Extract the [x, y] coordinate from the center of the cell holding the provided text.  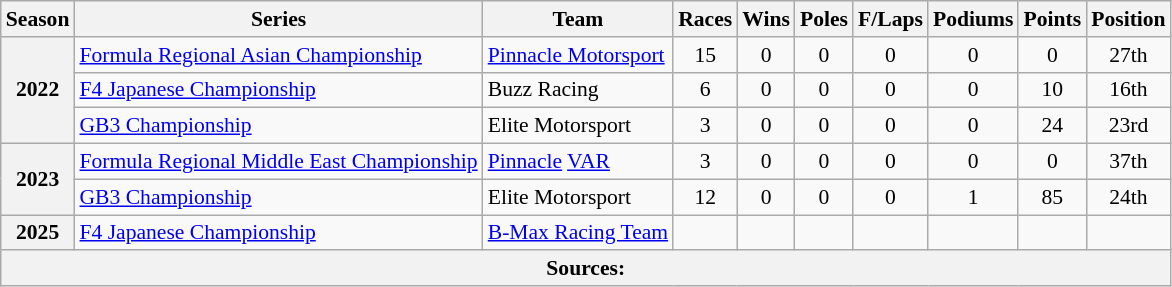
12 [705, 197]
F/Laps [890, 19]
2022 [38, 90]
Wins [766, 19]
Team [578, 19]
10 [1052, 90]
Formula Regional Asian Championship [278, 55]
23rd [1128, 126]
Series [278, 19]
Points [1052, 19]
Season [38, 19]
2025 [38, 233]
85 [1052, 197]
6 [705, 90]
15 [705, 55]
Pinnacle VAR [578, 162]
24 [1052, 126]
B-Max Racing Team [578, 233]
Sources: [586, 269]
Poles [824, 19]
Position [1128, 19]
37th [1128, 162]
1 [974, 197]
Pinnacle Motorsport [578, 55]
24th [1128, 197]
Formula Regional Middle East Championship [278, 162]
27th [1128, 55]
Podiums [974, 19]
Races [705, 19]
Buzz Racing [578, 90]
2023 [38, 180]
16th [1128, 90]
